Return the [x, y] coordinate for the center point of the cell that contains the specified text.  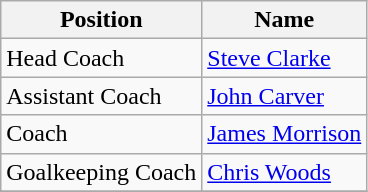
Position [102, 20]
Chris Woods [284, 172]
Steve Clarke [284, 58]
Goalkeeping Coach [102, 172]
James Morrison [284, 134]
Assistant Coach [102, 96]
Head Coach [102, 58]
John Carver [284, 96]
Name [284, 20]
Coach [102, 134]
